Scan for the cell matching the given text and deliver its [X, Y] coordinate at center. 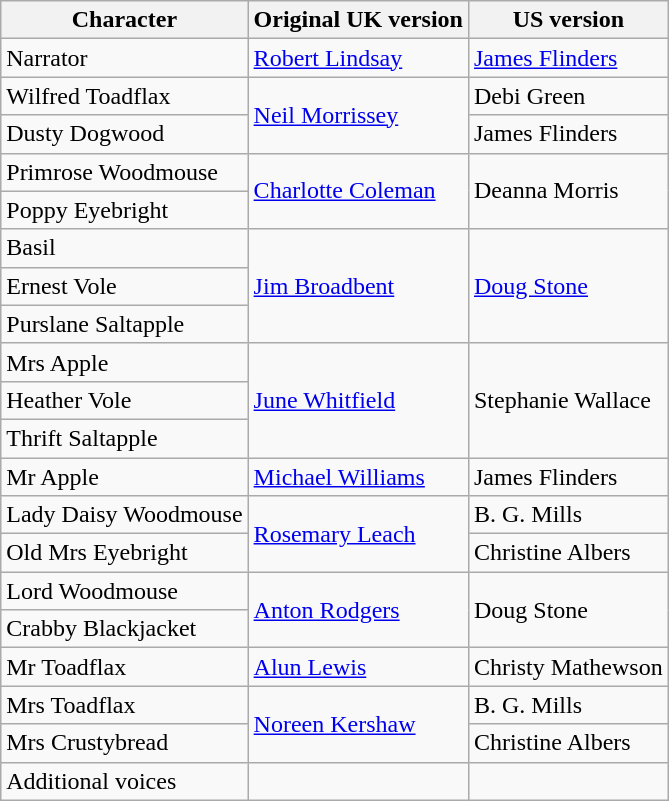
Mrs Toadflax [124, 705]
Anton Rodgers [358, 610]
Additional voices [124, 781]
Mr Toadflax [124, 667]
Stephanie Wallace [568, 400]
Mrs Crustybread [124, 743]
Heather Vole [124, 400]
Mrs Apple [124, 362]
Ernest Vole [124, 286]
Basil [124, 248]
Charlotte Coleman [358, 191]
Dusty Dogwood [124, 134]
Original UK version [358, 20]
Rosemary Leach [358, 534]
Christy Mathewson [568, 667]
US version [568, 20]
Old Mrs Eyebright [124, 553]
June Whitfield [358, 400]
Character [124, 20]
Michael Williams [358, 477]
Jim Broadbent [358, 286]
Primrose Woodmouse [124, 172]
Poppy Eyebright [124, 210]
Lord Woodmouse [124, 591]
Thrift Saltapple [124, 438]
Debi Green [568, 96]
Lady Daisy Woodmouse [124, 515]
Wilfred Toadflax [124, 96]
Purslane Saltapple [124, 324]
Narrator [124, 58]
Noreen Kershaw [358, 724]
Deanna Morris [568, 191]
Mr Apple [124, 477]
Alun Lewis [358, 667]
Crabby Blackjacket [124, 629]
Robert Lindsay [358, 58]
Neil Morrissey [358, 115]
